Extract the (x, y) coordinate from the center of the cell holding the provided text.  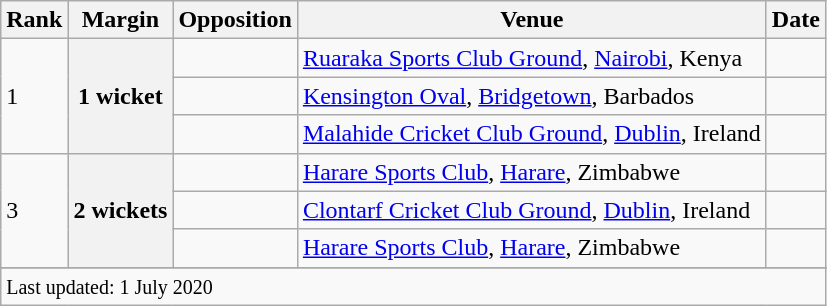
Clontarf Cricket Club Ground, Dublin, Ireland (532, 210)
2 wickets (120, 210)
3 (34, 210)
Venue (532, 20)
Malahide Cricket Club Ground, Dublin, Ireland (532, 134)
Date (796, 20)
Opposition (235, 20)
Rank (34, 20)
Last updated: 1 July 2020 (414, 286)
1 (34, 96)
Margin (120, 20)
Kensington Oval, Bridgetown, Barbados (532, 96)
1 wicket (120, 96)
Ruaraka Sports Club Ground, Nairobi, Kenya (532, 58)
